Output the [x, y] coordinate of the center of the cell containing the given text.  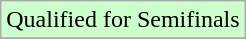
Qualified for Semifinals [123, 20]
